Scan for the cell matching the given text and deliver its (X, Y) coordinate at center. 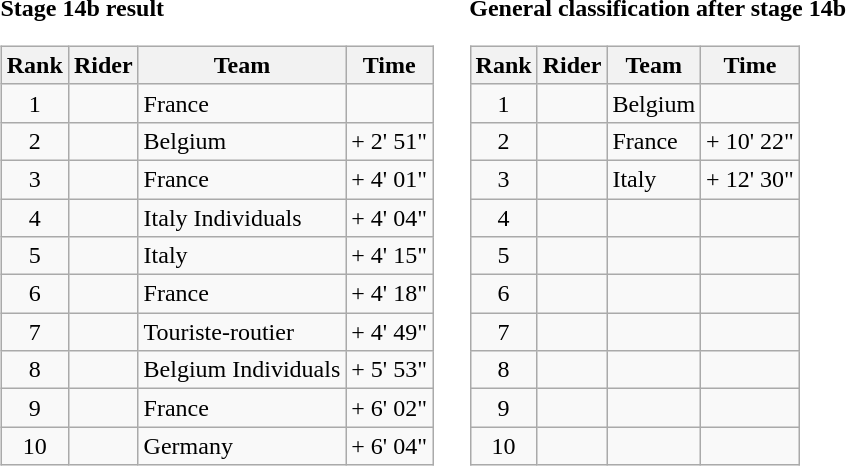
+ 12' 30" (750, 179)
Belgium Individuals (242, 370)
+ 4' 18" (390, 294)
Germany (242, 446)
+ 6' 02" (390, 408)
+ 6' 04" (390, 446)
+ 2' 51" (390, 141)
+ 4' 04" (390, 217)
+ 10' 22" (750, 141)
+ 5' 53" (390, 370)
+ 4' 01" (390, 179)
Touriste-routier (242, 332)
Italy Individuals (242, 217)
+ 4' 15" (390, 256)
+ 4' 49" (390, 332)
